Determine the [X, Y] coordinate at the center of the cell enclosing the given text.  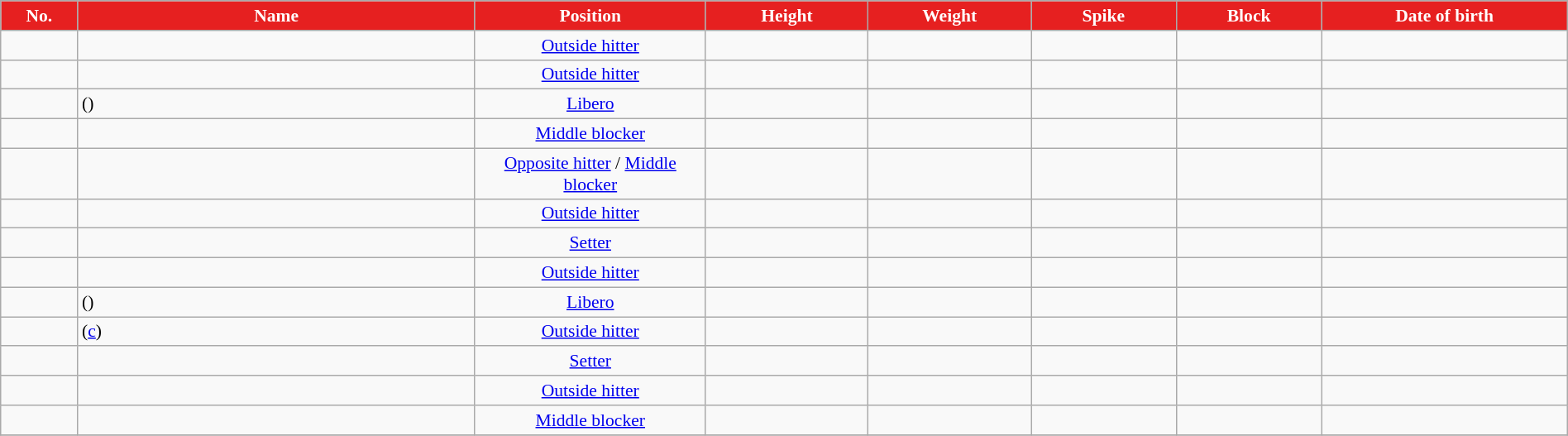
Name [276, 16]
Date of birth [1444, 16]
Position [590, 16]
Block [1249, 16]
Spike [1104, 16]
No. [40, 16]
(c) [276, 332]
Height [787, 16]
Weight [949, 16]
Opposite hitter / Middle blocker [590, 174]
